Provide the [X, Y] coordinate of the cell's center where the given text is located.  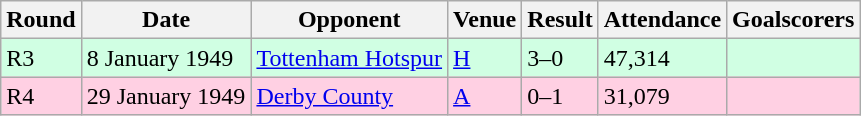
Goalscorers [794, 20]
R4 [41, 96]
Opponent [350, 20]
A [485, 96]
R3 [41, 58]
Result [560, 20]
31,079 [662, 96]
Round [41, 20]
Venue [485, 20]
3–0 [560, 58]
47,314 [662, 58]
0–1 [560, 96]
Derby County [350, 96]
Tottenham Hotspur [350, 58]
H [485, 58]
8 January 1949 [166, 58]
Date [166, 20]
Attendance [662, 20]
29 January 1949 [166, 96]
